Return the (x, y) coordinate for the center point of the cell that contains the specified text.  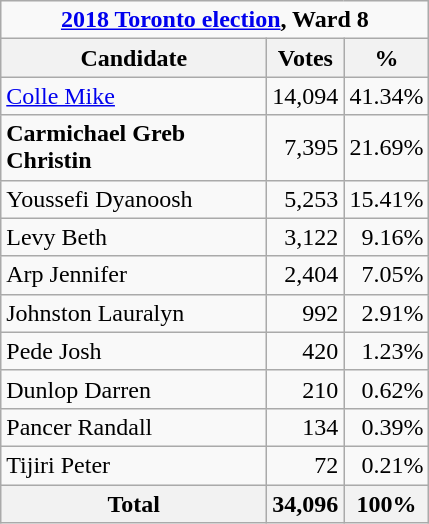
Votes (306, 58)
72 (306, 465)
41.34% (386, 96)
15.41% (386, 199)
% (386, 58)
9.16% (386, 237)
Pancer Randall (134, 427)
2018 Toronto election, Ward 8 (215, 20)
0.62% (386, 389)
100% (386, 503)
Carmichael Greb Christin (134, 148)
Candidate (134, 58)
1.23% (386, 351)
0.39% (386, 427)
7.05% (386, 275)
2.91% (386, 313)
34,096 (306, 503)
Dunlop Darren (134, 389)
21.69% (386, 148)
Youssefi Dyanoosh (134, 199)
2,404 (306, 275)
5,253 (306, 199)
7,395 (306, 148)
210 (306, 389)
3,122 (306, 237)
Levy Beth (134, 237)
Pede Josh (134, 351)
420 (306, 351)
14,094 (306, 96)
992 (306, 313)
Total (134, 503)
134 (306, 427)
Arp Jennifer (134, 275)
0.21% (386, 465)
Johnston Lauralyn (134, 313)
Colle Mike (134, 96)
Tijiri Peter (134, 465)
